Pinpoint the cell where the given text exists, returning its (X, Y) midpoint coordinate. 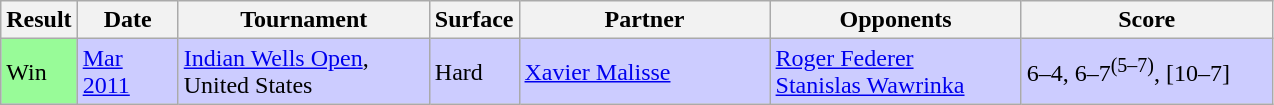
Date (128, 20)
Score (1146, 20)
6–4, 6–7(5–7), [10–7] (1146, 72)
Mar 2011 (128, 72)
Roger Federer Stanislas Wawrinka (896, 72)
Indian Wells Open, United States (304, 72)
Surface (474, 20)
Xavier Malisse (644, 72)
Opponents (896, 20)
Tournament (304, 20)
Result (39, 20)
Hard (474, 72)
Partner (644, 20)
Win (39, 72)
